Provide the [x, y] coordinate of the cell's center where the given text is located.  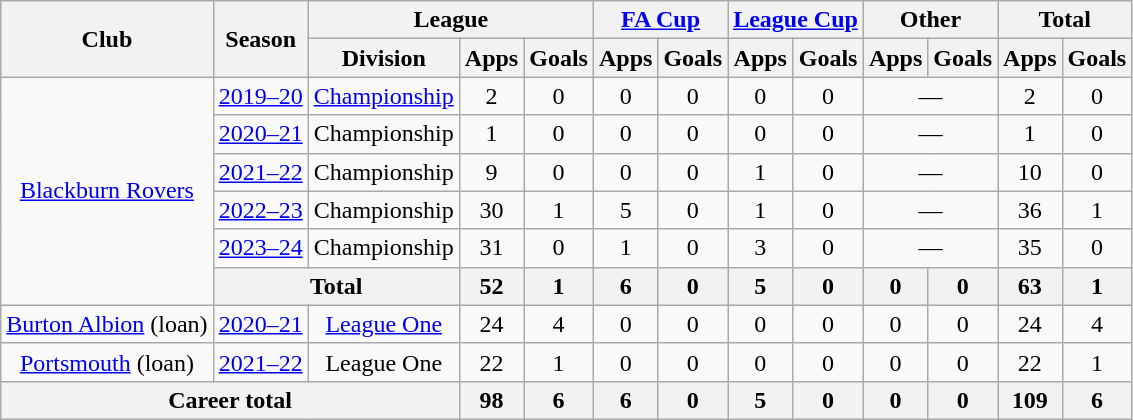
Club [107, 39]
35 [1030, 248]
Other [930, 20]
109 [1030, 400]
League [450, 20]
Burton Albion (loan) [107, 324]
Career total [230, 400]
9 [491, 172]
10 [1030, 172]
63 [1030, 286]
98 [491, 400]
FA Cup [660, 20]
2023–24 [260, 248]
Division [384, 58]
30 [491, 210]
Season [260, 39]
36 [1030, 210]
52 [491, 286]
2019–20 [260, 96]
3 [760, 248]
Portsmouth (loan) [107, 362]
2022–23 [260, 210]
Blackburn Rovers [107, 191]
31 [491, 248]
League Cup [796, 20]
